Return the (x, y) coordinate for the center point of the cell that contains the specified text.  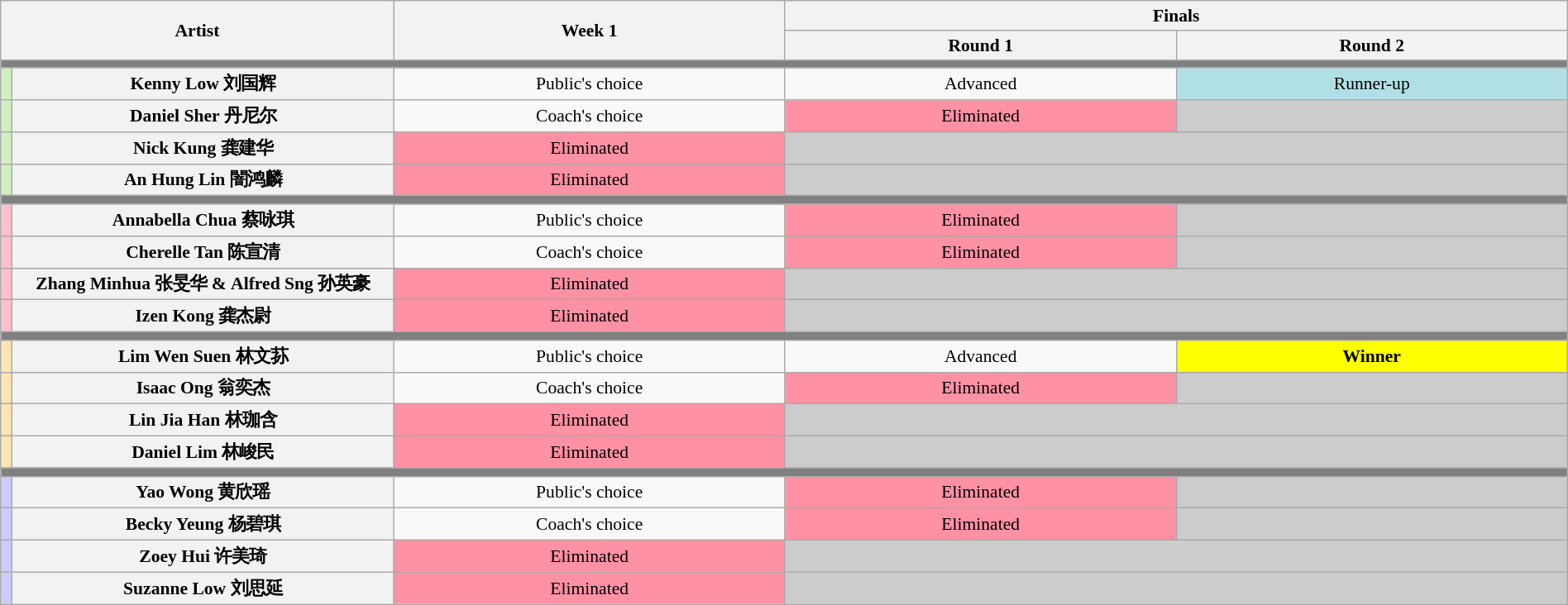
Lim Wen Suen 林文荪 (203, 357)
Winner (1371, 357)
Zhang Minhua 张旻华 & Alfred Sng 孙英豪 (203, 284)
Zoey Hui 许美琦 (203, 557)
Week 1 (589, 30)
An Hung Lin 闇鸿麟 (203, 180)
Izen Kong 龚杰尉 (203, 316)
Nick Kung 龚建华 (203, 149)
Suzanne Low 刘思延 (203, 588)
Daniel Lim 林峻民 (203, 453)
Round 2 (1371, 45)
Annabella Chua 蔡咏琪 (203, 220)
Isaac Ong 翁奕杰 (203, 388)
Becky Yeung 杨碧琪 (203, 524)
Cherelle Tan 陈宣清 (203, 253)
Kenny Low 刘国辉 (203, 84)
Lin Jia Han 林珈含 (203, 420)
Runner-up (1371, 84)
Yao Wong 黄欣瑶 (203, 493)
Artist (197, 30)
Finals (1176, 16)
Round 1 (981, 45)
Daniel Sher 丹尼尔 (203, 116)
